Return the [X, Y] coordinate for the center point of the cell that contains the specified text.  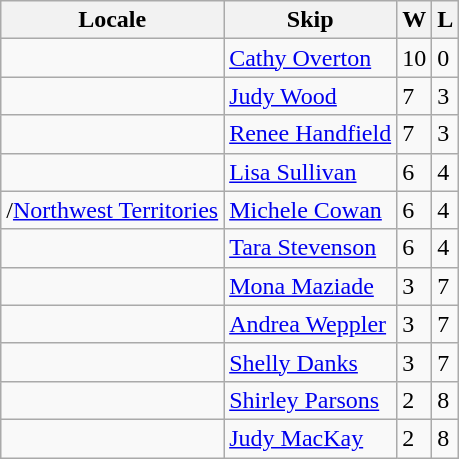
Judy MacKay [310, 438]
Michele Cowan [310, 210]
Shelly Danks [310, 362]
Tara Stevenson [310, 248]
/Northwest Territories [112, 210]
Shirley Parsons [310, 400]
Lisa Sullivan [310, 172]
Skip [310, 20]
L [446, 20]
Locale [112, 20]
10 [414, 58]
W [414, 20]
Judy Wood [310, 96]
Renee Handfield [310, 134]
Cathy Overton [310, 58]
0 [446, 58]
Andrea Weppler [310, 324]
Mona Maziade [310, 286]
